Locate the cell with the specified text and output its [X, Y] center coordinate. 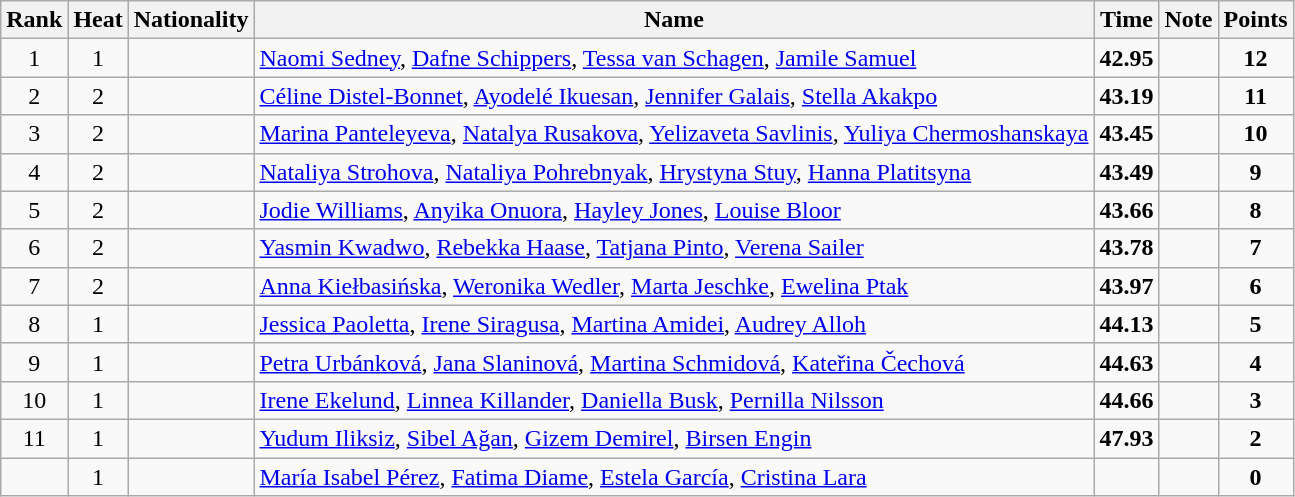
44.13 [1126, 324]
43.45 [1126, 134]
Petra Urbánková, Jana Slaninová, Martina Schmidová, Kateřina Čechová [674, 362]
Yudum Iliksiz, Sibel Ağan, Gizem Demirel, Birsen Engin [674, 438]
43.19 [1126, 96]
Time [1126, 20]
Nataliya Strohova, Nataliya Pohrebnyak, Hrystyna Stuy, Hanna Platitsyna [674, 172]
43.97 [1126, 286]
Céline Distel-Bonnet, Ayodelé Ikuesan, Jennifer Galais, Stella Akakpo [674, 96]
44.66 [1126, 400]
Yasmin Kwadwo, Rebekka Haase, Tatjana Pinto, Verena Sailer [674, 248]
Rank [34, 20]
Jodie Williams, Anyika Onuora, Hayley Jones, Louise Bloor [674, 210]
Jessica Paoletta, Irene Siragusa, Martina Amidei, Audrey Alloh [674, 324]
43.66 [1126, 210]
44.63 [1126, 362]
Heat [98, 20]
Marina Panteleyeva, Natalya Rusakova, Yelizaveta Savlinis, Yuliya Chermoshanskaya [674, 134]
María Isabel Pérez, Fatima Diame, Estela García, Cristina Lara [674, 477]
Anna Kiełbasińska, Weronika Wedler, Marta Jeschke, Ewelina Ptak [674, 286]
42.95 [1126, 58]
12 [1256, 58]
Name [674, 20]
Naomi Sedney, Dafne Schippers, Tessa van Schagen, Jamile Samuel [674, 58]
Points [1256, 20]
0 [1256, 477]
Note [1188, 20]
43.78 [1126, 248]
Irene Ekelund, Linnea Killander, Daniella Busk, Pernilla Nilsson [674, 400]
43.49 [1126, 172]
47.93 [1126, 438]
Nationality [191, 20]
